Return the [x, y] coordinate for the center point of the cell that contains the specified text.  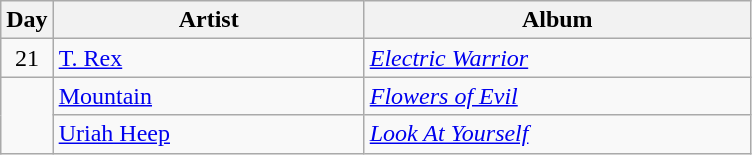
Look At Yourself [557, 134]
Flowers of Evil [557, 96]
Day [27, 20]
Mountain [208, 96]
Album [557, 20]
21 [27, 58]
T. Rex [208, 58]
Electric Warrior [557, 58]
Uriah Heep [208, 134]
Artist [208, 20]
